Extract the (X, Y) coordinate from the center of the cell holding the provided text.  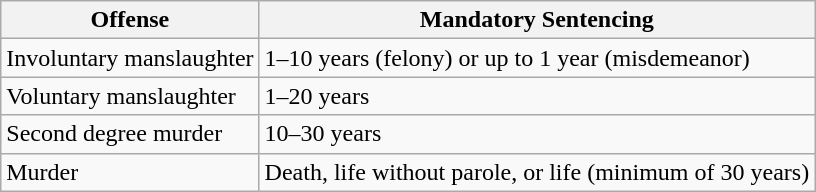
Murder (130, 172)
1–10 years (felony) or up to 1 year (misdemeanor) (537, 58)
10–30 years (537, 134)
Mandatory Sentencing (537, 20)
Death, life without parole, or life (minimum of 30 years) (537, 172)
1–20 years (537, 96)
Second degree murder (130, 134)
Involuntary manslaughter (130, 58)
Offense (130, 20)
Voluntary manslaughter (130, 96)
